Capture the cell that displays the provided text and extract its [X, Y] central coordinate. 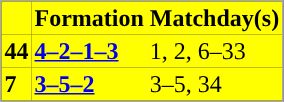
3–5–2 [90, 84]
Matchday(s) [214, 18]
4–2–1–3 [90, 50]
44 [17, 50]
3–5, 34 [214, 84]
1, 2, 6–33 [214, 50]
7 [17, 84]
Formation [90, 18]
